Identify which cell holds the provided text, then report its (x, y) central coordinate. 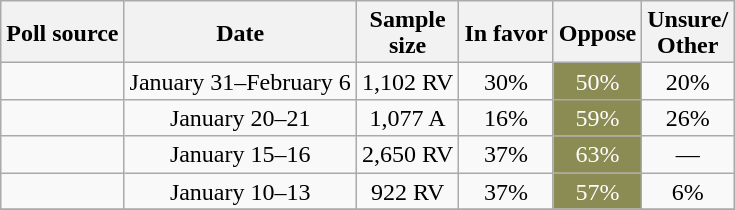
January 10–13 (240, 190)
50% (597, 82)
Samplesize (407, 32)
— (688, 154)
Oppose (597, 32)
16% (506, 118)
Date (240, 32)
Unsure/Other (688, 32)
In favor (506, 32)
59% (597, 118)
January 31–February 6 (240, 82)
2,650 RV (407, 154)
January 15–16 (240, 154)
922 RV (407, 190)
26% (688, 118)
20% (688, 82)
1,077 A (407, 118)
1,102 RV (407, 82)
57% (597, 190)
30% (506, 82)
January 20–21 (240, 118)
63% (597, 154)
6% (688, 190)
Poll source (62, 32)
